From the cell containing the given text, extract its center point as [x, y] coordinate. 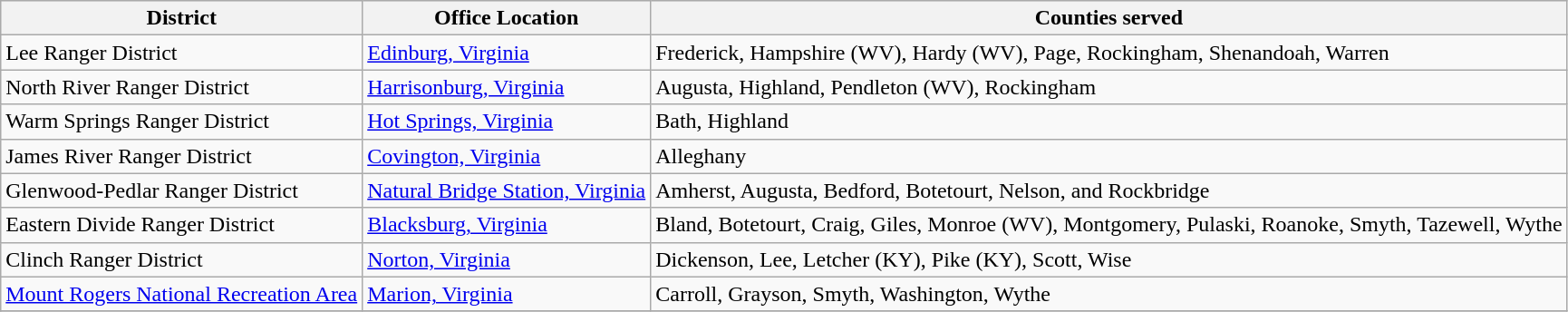
Warm Springs Ranger District [181, 122]
Lee Ranger District [181, 53]
Eastern Divide Ranger District [181, 225]
North River Ranger District [181, 87]
Edinburg, Virginia [507, 53]
Marion, Virginia [507, 294]
District [181, 18]
Hot Springs, Virginia [507, 122]
Counties served [1109, 18]
Natural Bridge Station, Virginia [507, 190]
James River Ranger District [181, 156]
Bath, Highland [1109, 122]
Covington, Virginia [507, 156]
Alleghany [1109, 156]
Harrisonburg, Virginia [507, 87]
Glenwood-Pedlar Ranger District [181, 190]
Frederick, Hampshire (WV), Hardy (WV), Page, Rockingham, Shenandoah, Warren [1109, 53]
Office Location [507, 18]
Amherst, Augusta, Bedford, Botetourt, Nelson, and Rockbridge [1109, 190]
Clinch Ranger District [181, 259]
Augusta, Highland, Pendleton (WV), Rockingham [1109, 87]
Dickenson, Lee, Letcher (KY), Pike (KY), Scott, Wise [1109, 259]
Bland, Botetourt, Craig, Giles, Monroe (WV), Montgomery, Pulaski, Roanoke, Smyth, Tazewell, Wythe [1109, 225]
Blacksburg, Virginia [507, 225]
Carroll, Grayson, Smyth, Washington, Wythe [1109, 294]
Mount Rogers National Recreation Area [181, 294]
Norton, Virginia [507, 259]
